Extract the [X, Y] coordinate from the center of the cell holding the provided text.  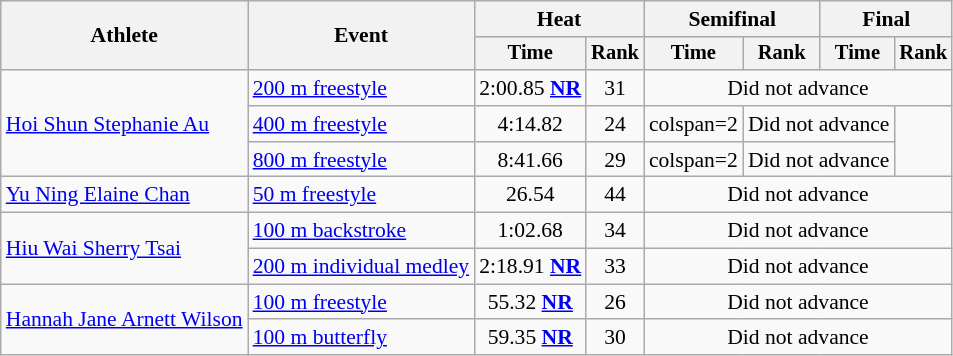
33 [615, 267]
200 m freestyle [362, 88]
26 [615, 302]
30 [615, 338]
4:14.82 [530, 124]
8:41.66 [530, 160]
Semifinal [732, 19]
Hoi Shun Stephanie Au [124, 124]
29 [615, 160]
Athlete [124, 36]
Yu Ning Elaine Chan [124, 195]
100 m backstroke [362, 231]
31 [615, 88]
2:00.85 NR [530, 88]
400 m freestyle [362, 124]
Hiu Wai Sherry Tsai [124, 248]
Hannah Jane Arnett Wilson [124, 320]
200 m individual medley [362, 267]
2:18.91 NR [530, 267]
24 [615, 124]
100 m freestyle [362, 302]
26.54 [530, 195]
1:02.68 [530, 231]
59.35 NR [530, 338]
55.32 NR [530, 302]
Final [886, 19]
Heat [559, 19]
34 [615, 231]
44 [615, 195]
100 m butterfly [362, 338]
50 m freestyle [362, 195]
800 m freestyle [362, 160]
Event [362, 36]
